Scan for the cell matching the given text and deliver its (x, y) coordinate at center. 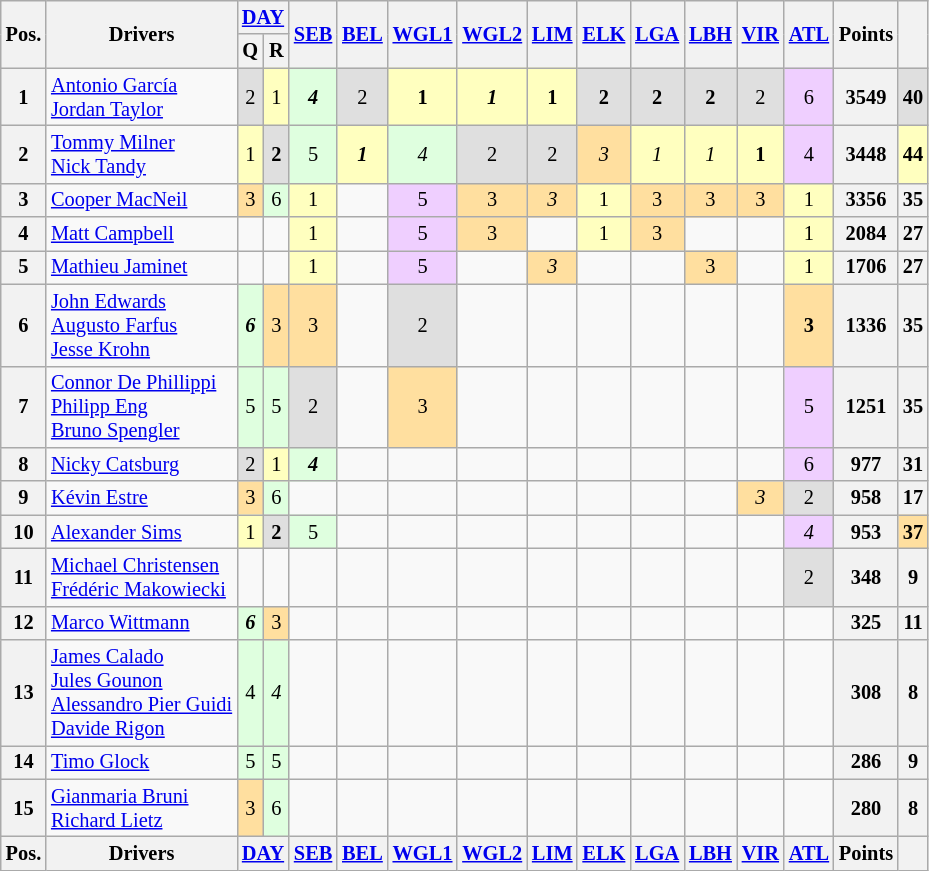
Tommy Milner Nick Tandy (142, 154)
Mathieu Jaminet (142, 267)
Connor De Phillippi Philipp Eng Bruno Spengler (142, 407)
1706 (866, 267)
2084 (866, 234)
12 (24, 623)
13 (24, 693)
280 (866, 808)
Alexander Sims (142, 532)
3356 (866, 200)
3448 (866, 154)
953 (866, 532)
Antonio García Jordan Taylor (142, 97)
Gianmaria Bruni Richard Lietz (142, 808)
17 (913, 498)
37 (913, 532)
44 (913, 154)
Timo Glock (142, 762)
Marco Wittmann (142, 623)
348 (866, 577)
14 (24, 762)
Cooper MacNeil (142, 200)
7 (24, 407)
286 (866, 762)
1336 (866, 325)
1251 (866, 407)
10 (24, 532)
325 (866, 623)
977 (866, 464)
Q (250, 51)
James Calado Jules Gounon Alessandro Pier Guidi Davide Rigon (142, 693)
308 (866, 693)
31 (913, 464)
40 (913, 97)
3549 (866, 97)
Matt Campbell (142, 234)
R (276, 51)
Kévin Estre (142, 498)
Nicky Catsburg (142, 464)
John Edwards Augusto Farfus Jesse Krohn (142, 325)
958 (866, 498)
Michael Christensen Frédéric Makowiecki (142, 577)
15 (24, 808)
